Find where the given text appears and provide that cell's center as (x, y) coordinate. 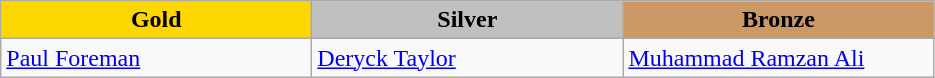
Paul Foreman (156, 58)
Silver (468, 20)
Gold (156, 20)
Muhammad Ramzan Ali (778, 58)
Bronze (778, 20)
Deryck Taylor (468, 58)
